Identify which cell holds the provided text, then report its (X, Y) central coordinate. 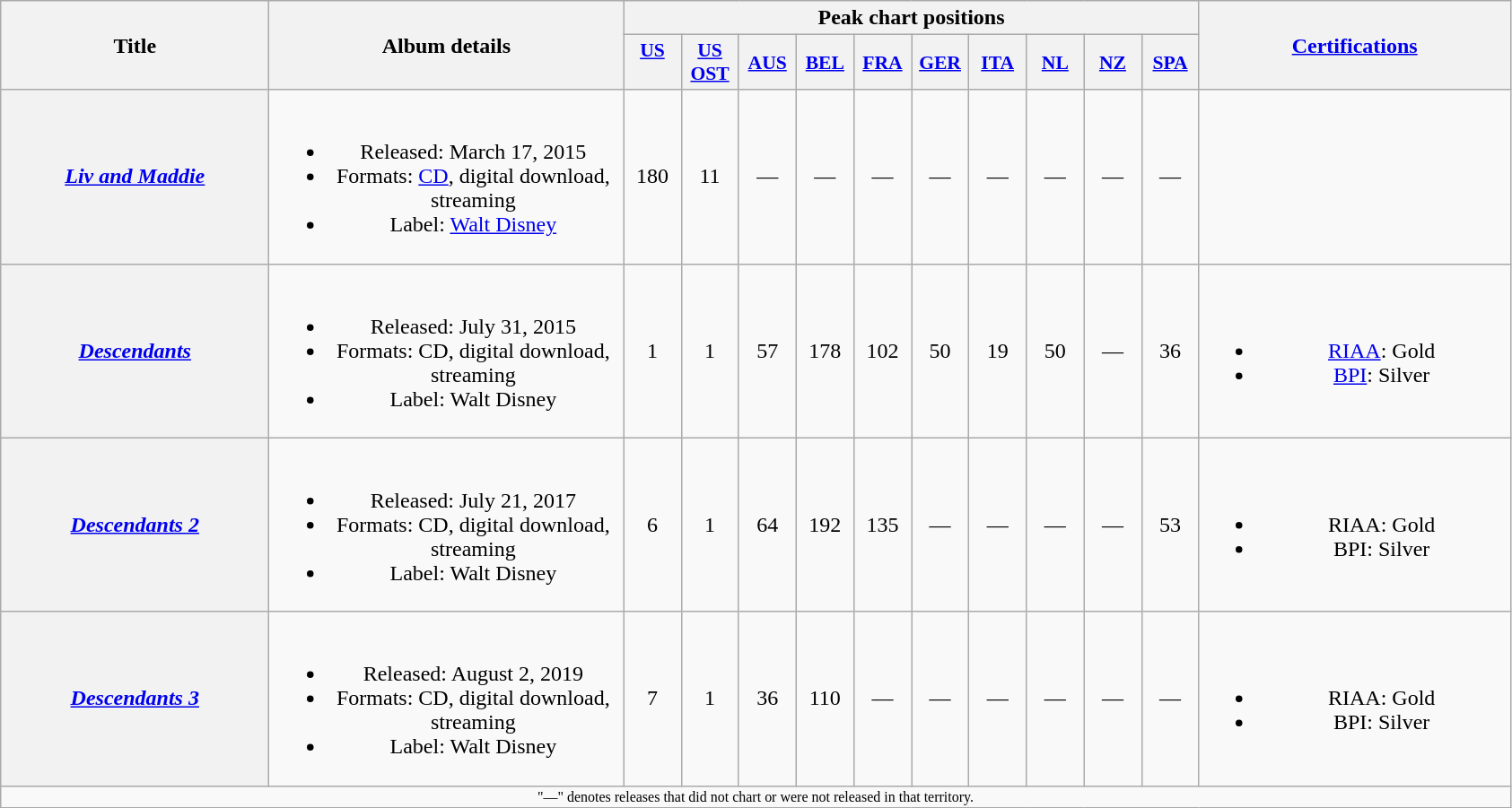
NL (1055, 63)
USOST (710, 63)
FRA (882, 63)
135 (882, 525)
19 (998, 351)
Certifications (1355, 45)
GER (940, 63)
64 (767, 525)
102 (882, 351)
Title (135, 45)
180 (652, 177)
178 (825, 351)
11 (710, 177)
Album details (447, 45)
192 (825, 525)
6 (652, 525)
Released: August 2, 2019Formats: CD, digital download, streamingLabel: Walt Disney (447, 699)
Released: March 17, 2015Formats: CD, digital download, streamingLabel: Walt Disney (447, 177)
Released: July 21, 2017Formats: CD, digital download, streamingLabel: Walt Disney (447, 525)
7 (652, 699)
BEL (825, 63)
Descendants (135, 351)
US (652, 63)
57 (767, 351)
ITA (998, 63)
Descendants 3 (135, 699)
NZ (1113, 63)
53 (1170, 525)
110 (825, 699)
Liv and Maddie (135, 177)
"—" denotes releases that did not chart or were not released in that territory. (756, 796)
Peak chart positions (912, 18)
Descendants 2 (135, 525)
SPA (1170, 63)
AUS (767, 63)
Released: July 31, 2015Formats: CD, digital download, streamingLabel: Walt Disney (447, 351)
